Search for the cell housing the specified text and yield its [X, Y] center coordinate. 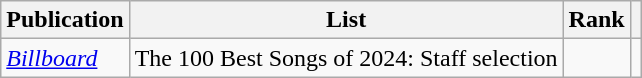
The 100 Best Songs of 2024: Staff selection [346, 58]
Publication [65, 20]
List [346, 20]
Rank [596, 20]
Billboard [65, 58]
